Output the (x, y) coordinate of the center of the cell containing the given text.  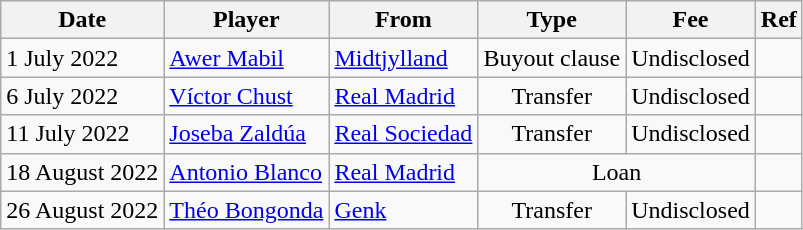
Midtjylland (404, 58)
Loan (616, 172)
Date (82, 20)
Genk (404, 210)
Type (552, 20)
Player (246, 20)
Víctor Chust (246, 96)
1 July 2022 (82, 58)
From (404, 20)
Joseba Zaldúa (246, 134)
11 July 2022 (82, 134)
Buyout clause (552, 58)
Ref (778, 20)
18 August 2022 (82, 172)
Théo Bongonda (246, 210)
26 August 2022 (82, 210)
Real Sociedad (404, 134)
6 July 2022 (82, 96)
Antonio Blanco (246, 172)
Fee (691, 20)
Awer Mabil (246, 58)
